Return [x, y] of the center of cell containing provided text 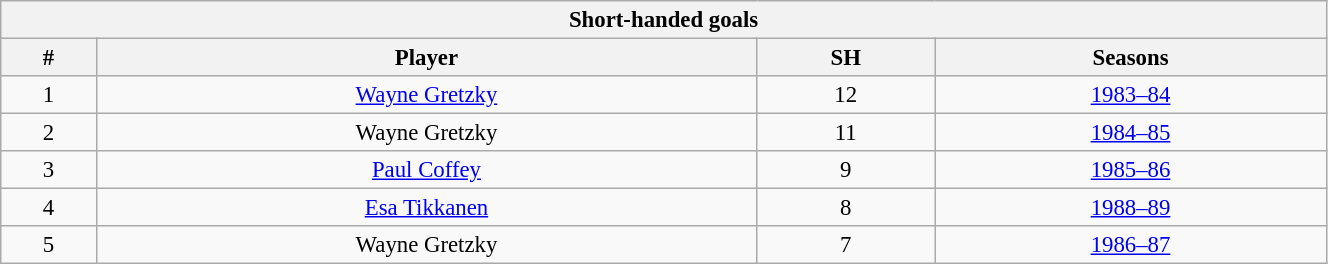
Paul Coffey [426, 170]
Esa Tikkanen [426, 208]
1 [48, 95]
12 [846, 95]
1984–85 [1131, 133]
1985–86 [1131, 170]
4 [48, 208]
SH [846, 58]
8 [846, 208]
11 [846, 133]
1986–87 [1131, 245]
# [48, 58]
1983–84 [1131, 95]
Player [426, 58]
3 [48, 170]
7 [846, 245]
5 [48, 245]
9 [846, 170]
1988–89 [1131, 208]
Seasons [1131, 58]
Short-handed goals [664, 20]
2 [48, 133]
